Determine the [x, y] coordinate at the center of the cell enclosing the given text.  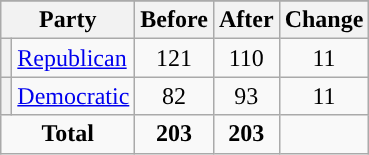
After [246, 20]
Republican [74, 58]
Party [68, 20]
93 [246, 96]
Total [68, 134]
Before [174, 20]
82 [174, 96]
Change [324, 20]
110 [246, 58]
Democratic [74, 96]
121 [174, 58]
